Provide the [x, y] coordinate of the cell's center where the given text is located.  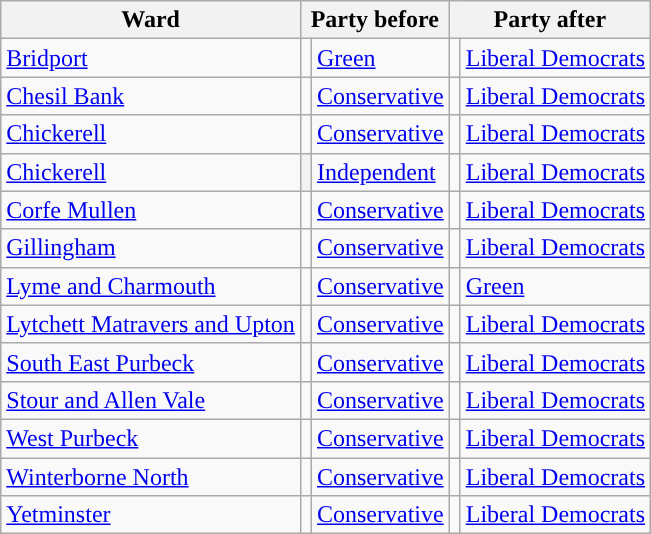
Independent [380, 172]
Winterborne North [151, 477]
Ward [151, 20]
Lyme and Charmouth [151, 286]
Stour and Allen Vale [151, 400]
Corfe Mullen [151, 210]
Yetminster [151, 515]
South East Purbeck [151, 362]
Bridport [151, 58]
Chesil Bank [151, 96]
Gillingham [151, 248]
Party before [374, 20]
West Purbeck [151, 438]
Lytchett Matravers and Upton [151, 324]
Party after [550, 20]
